Search for the cell housing the specified text and yield its (x, y) center coordinate. 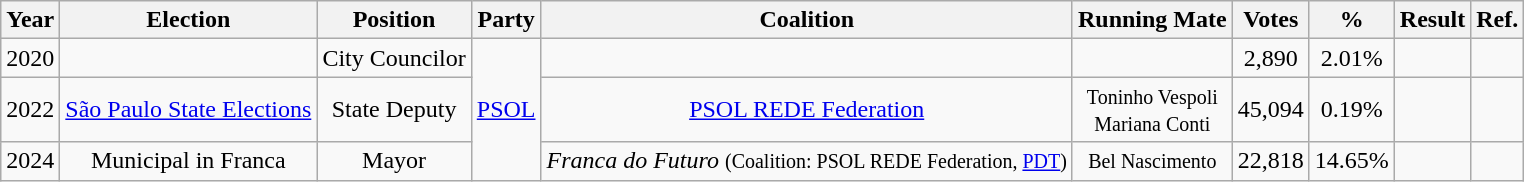
Result (1432, 20)
22,818 (1270, 161)
City Councilor (394, 58)
Ref. (1498, 20)
2024 (30, 161)
Bel Nascimento (1152, 161)
14.65% (1352, 161)
Votes (1270, 20)
PSOL REDE Federation (806, 110)
Franca do Futuro (Coalition: PSOL REDE Federation, PDT) (806, 161)
0.19% (1352, 110)
Toninho Vespoli Mariana Conti (1152, 110)
Election (188, 20)
São Paulo State Elections (188, 110)
Year (30, 20)
Running Mate (1152, 20)
Mayor (394, 161)
% (1352, 20)
Municipal in Franca (188, 161)
2,890 (1270, 58)
PSOL (506, 110)
Coalition (806, 20)
State Deputy (394, 110)
Party (506, 20)
2020 (30, 58)
Position (394, 20)
45,094 (1270, 110)
2.01% (1352, 58)
2022 (30, 110)
